Scan for the cell matching the given text and deliver its (X, Y) coordinate at center. 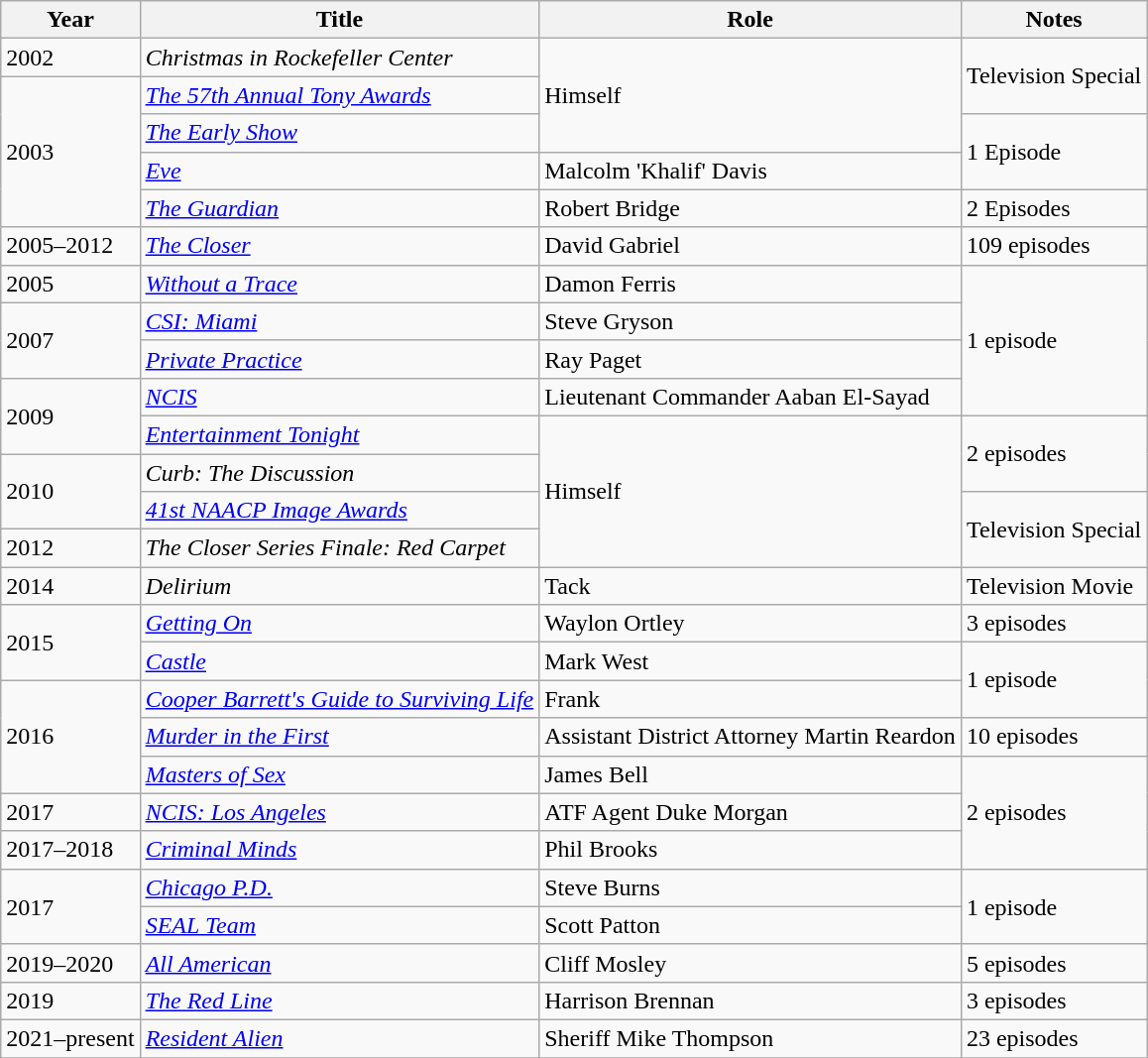
41st NAACP Image Awards (339, 511)
Waylon Ortley (750, 624)
109 episodes (1053, 246)
Cooper Barrett's Guide to Surviving Life (339, 699)
All American (339, 963)
Masters of Sex (339, 774)
2017–2018 (70, 850)
Harrison Brennan (750, 1000)
NCIS: Los Angeles (339, 812)
Steve Burns (750, 887)
Eve (339, 171)
Year (70, 20)
Malcolm 'Khalif' Davis (750, 171)
Notes (1053, 20)
2019–2020 (70, 963)
Sheriff Mike Thompson (750, 1038)
Getting On (339, 624)
Cliff Mosley (750, 963)
Frank (750, 699)
2015 (70, 643)
Damon Ferris (750, 284)
2014 (70, 586)
2 Episodes (1053, 208)
The 57th Annual Tony Awards (339, 95)
2003 (70, 152)
Television Movie (1053, 586)
NCIS (339, 397)
The Early Show (339, 133)
2012 (70, 548)
James Bell (750, 774)
2010 (70, 492)
Delirium (339, 586)
23 episodes (1053, 1038)
2016 (70, 737)
Without a Trace (339, 284)
SEAL Team (339, 925)
The Guardian (339, 208)
Lieutenant Commander Aaban El-Sayad (750, 397)
Mark West (750, 661)
Assistant District Attorney Martin Reardon (750, 737)
2019 (70, 1000)
2007 (70, 340)
Entertainment Tonight (339, 434)
Curb: The Discussion (339, 473)
2005–2012 (70, 246)
David Gabriel (750, 246)
Christmas in Rockefeller Center (339, 58)
The Closer (339, 246)
Role (750, 20)
Ray Paget (750, 359)
Murder in the First (339, 737)
The Red Line (339, 1000)
ATF Agent Duke Morgan (750, 812)
Robert Bridge (750, 208)
Castle (339, 661)
Steve Gryson (750, 321)
10 episodes (1053, 737)
Scott Patton (750, 925)
1 Episode (1053, 152)
2021–present (70, 1038)
5 episodes (1053, 963)
2002 (70, 58)
Chicago P.D. (339, 887)
Criminal Minds (339, 850)
CSI: Miami (339, 321)
Tack (750, 586)
2005 (70, 284)
Title (339, 20)
Phil Brooks (750, 850)
2009 (70, 415)
Private Practice (339, 359)
Resident Alien (339, 1038)
The Closer Series Finale: Red Carpet (339, 548)
